From the cell containing the given text, extract its center point as (X, Y) coordinate. 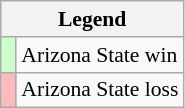
Arizona State loss (100, 90)
Arizona State win (100, 55)
Legend (92, 19)
